Output the [X, Y] coordinate of the center of the cell containing the given text.  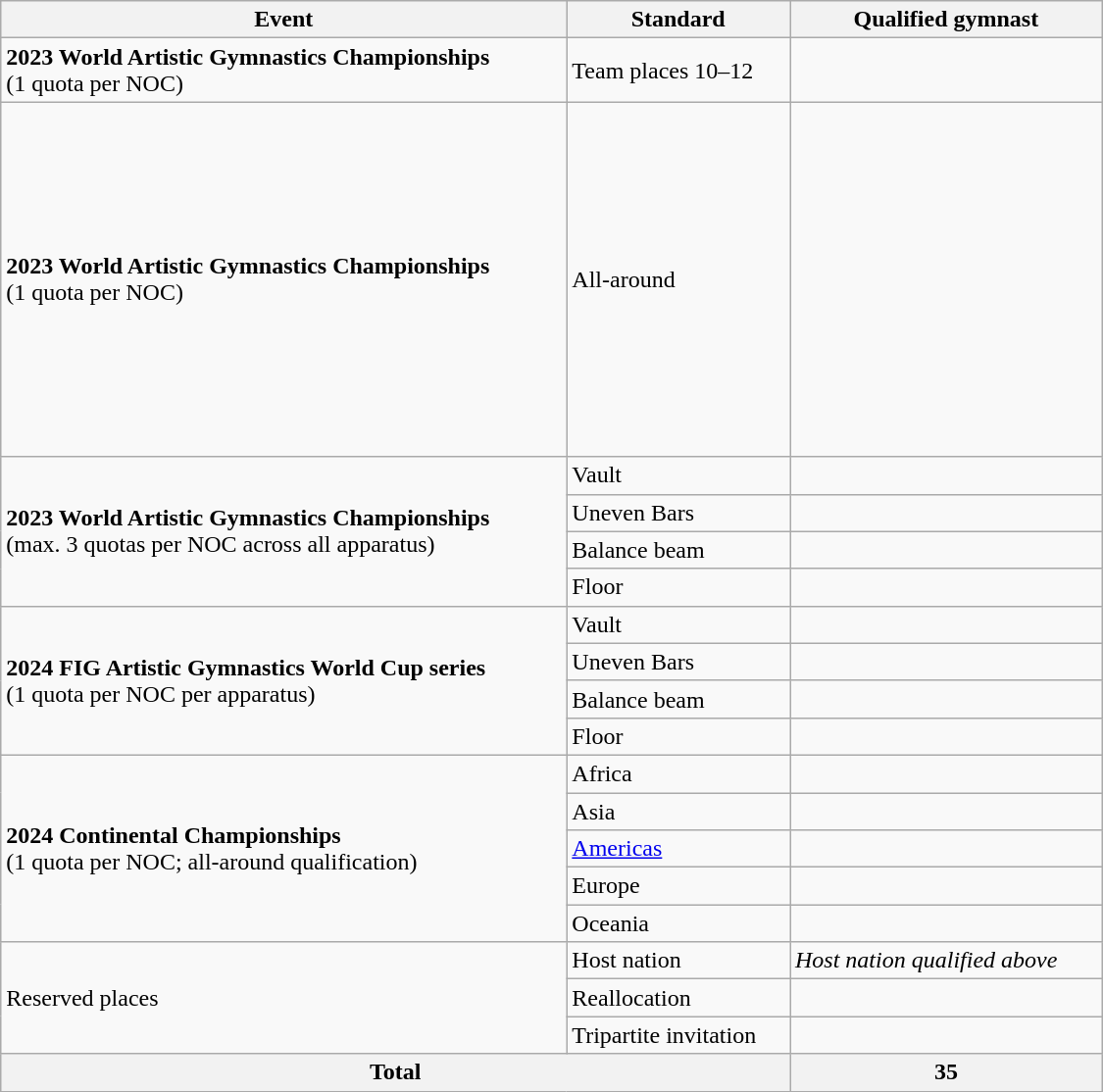
All-around [678, 279]
Team places 10–12 [678, 71]
Reallocation [678, 998]
Host nation [678, 961]
Americas [678, 849]
Host nation qualified above [947, 961]
2023 World Artistic Gymnastics Championships(max. 3 quotas per NOC across all apparatus) [284, 531]
35 [947, 1072]
Europe [678, 886]
2024 Continental Championships(1 quota per NOC; all-around qualification) [284, 848]
Event [284, 20]
Oceania [678, 923]
Asia [678, 811]
2024 FIG Artistic Gymnastics World Cup series(1 quota per NOC per apparatus) [284, 680]
Tripartite invitation [678, 1035]
Total [396, 1072]
Africa [678, 773]
Reserved places [284, 998]
Standard [678, 20]
Qualified gymnast [947, 20]
